For the text-containing cell, return its midpoint in [X, Y] coordinate format. 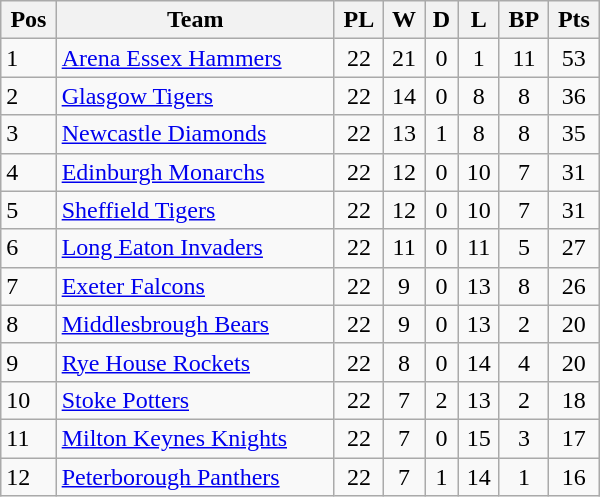
Pts [574, 20]
Long Eaton Invaders [195, 248]
D [442, 20]
27 [574, 248]
Milton Keynes Knights [195, 438]
Arena Essex Hammers [195, 58]
Pos [28, 20]
BP [524, 20]
17 [574, 438]
Sheffield Tigers [195, 210]
Exeter Falcons [195, 286]
Edinburgh Monarchs [195, 172]
16 [574, 477]
36 [574, 96]
15 [478, 438]
26 [574, 286]
53 [574, 58]
21 [404, 58]
Middlesbrough Bears [195, 324]
18 [574, 400]
6 [28, 248]
Stoke Potters [195, 400]
Glasgow Tigers [195, 96]
35 [574, 134]
Team [195, 20]
W [404, 20]
Newcastle Diamonds [195, 134]
Peterborough Panthers [195, 477]
L [478, 20]
PL [358, 20]
Rye House Rockets [195, 362]
